Identify which cell holds the provided text, then report its (X, Y) central coordinate. 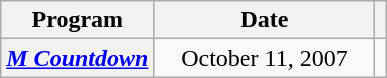
Program (78, 20)
Date (264, 20)
M Countdown (78, 58)
October 11, 2007 (264, 58)
